Return [x, y] of the center of cell containing provided text 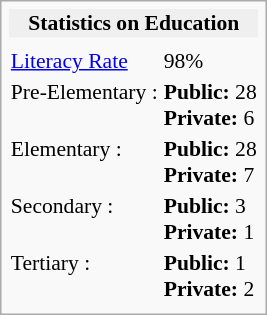
Tertiary : [84, 276]
Public: 1Private: 2 [210, 276]
Literacy Rate [84, 60]
Pre-Elementary : [84, 105]
Secondary : [84, 219]
Statistics on Education [134, 23]
Public: 3Private: 1 [210, 219]
98% [210, 60]
Public: 28Private: 6 [210, 105]
Public: 28Private: 7 [210, 162]
Elementary : [84, 162]
